From the cell containing the given text, extract its center point as (x, y) coordinate. 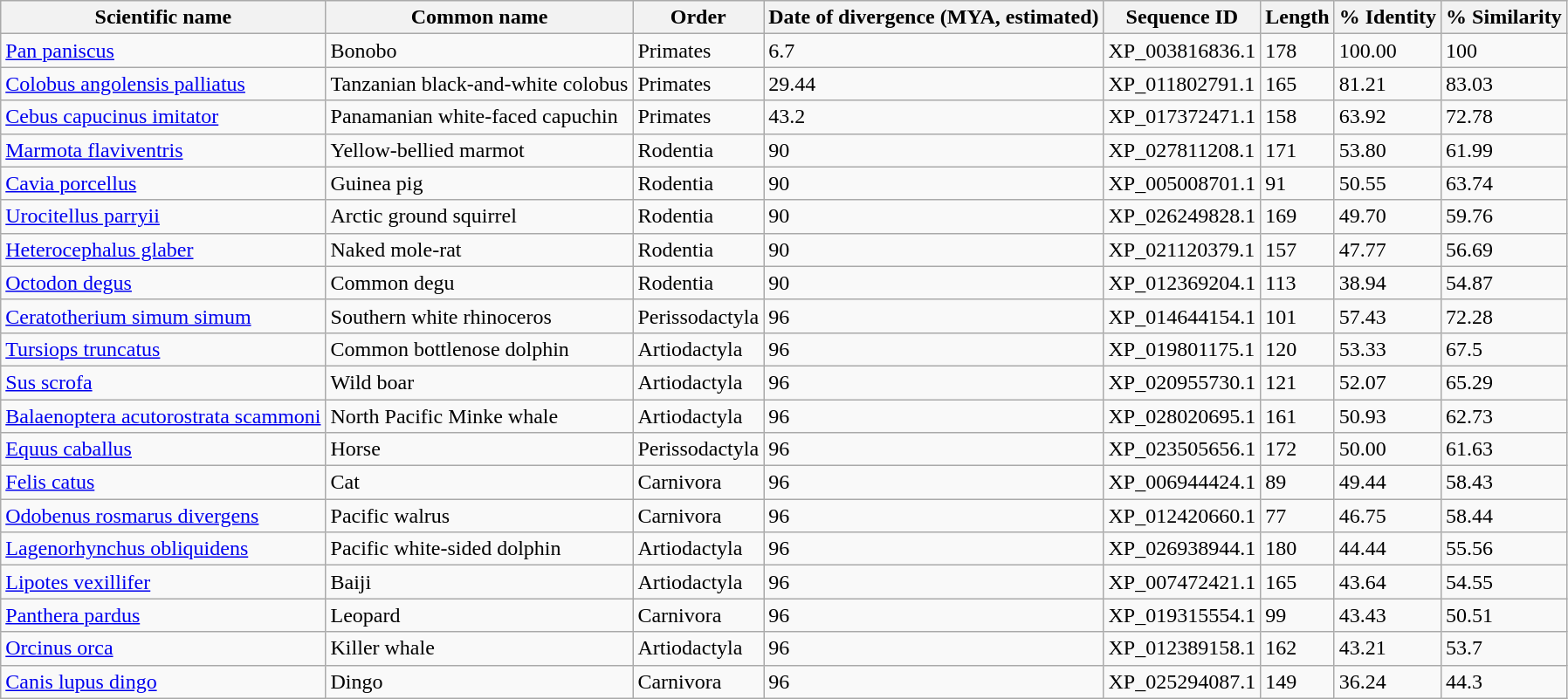
XP_007472421.1 (1182, 582)
161 (1297, 416)
158 (1297, 117)
57.43 (1387, 316)
Scientific name (163, 17)
XP_028020695.1 (1182, 416)
XP_023505656.1 (1182, 449)
Tursiops truncatus (163, 349)
44.44 (1387, 549)
Baiji (479, 582)
Southern white rhinoceros (479, 316)
XP_014644154.1 (1182, 316)
149 (1297, 682)
Panthera pardus (163, 615)
Dingo (479, 682)
XP_005008701.1 (1182, 183)
6.7 (934, 51)
162 (1297, 648)
XP_012420660.1 (1182, 516)
46.75 (1387, 516)
61.63 (1504, 449)
XP_006944424.1 (1182, 483)
Canis lupus dingo (163, 682)
Cavia porcellus (163, 183)
91 (1297, 183)
Wild boar (479, 382)
Pan paniscus (163, 51)
Pacific walrus (479, 516)
53.33 (1387, 349)
Tanzanian black-and-white colobus (479, 84)
49.70 (1387, 216)
43.2 (934, 117)
53.7 (1504, 648)
36.24 (1387, 682)
65.29 (1504, 382)
178 (1297, 51)
100.00 (1387, 51)
Common degu (479, 283)
Panamanian white-faced capuchin (479, 117)
29.44 (934, 84)
99 (1297, 615)
50.93 (1387, 416)
83.03 (1504, 84)
Horse (479, 449)
Balaenoptera acutorostrata scammoni (163, 416)
113 (1297, 283)
Equus caballus (163, 449)
Naked mole-rat (479, 250)
% Similarity (1504, 17)
Lagenorhynchus obliquidens (163, 549)
47.77 (1387, 250)
54.87 (1504, 283)
56.69 (1504, 250)
100 (1504, 51)
50.55 (1387, 183)
XP_027811208.1 (1182, 150)
50.00 (1387, 449)
77 (1297, 516)
XP_011802791.1 (1182, 84)
121 (1297, 382)
Colobus angolensis palliatus (163, 84)
XP_021120379.1 (1182, 250)
XP_026249828.1 (1182, 216)
Cat (479, 483)
Common bottlenose dolphin (479, 349)
62.73 (1504, 416)
171 (1297, 150)
Marmota flaviventris (163, 150)
Octodon degus (163, 283)
43.43 (1387, 615)
89 (1297, 483)
XP_012369204.1 (1182, 283)
Orcinus orca (163, 648)
XP_003816836.1 (1182, 51)
Sequence ID (1182, 17)
Leopard (479, 615)
53.80 (1387, 150)
Pacific white-sided dolphin (479, 549)
55.56 (1504, 549)
101 (1297, 316)
43.64 (1387, 582)
43.21 (1387, 648)
58.44 (1504, 516)
Sus scrofa (163, 382)
72.78 (1504, 117)
180 (1297, 549)
52.07 (1387, 382)
Length (1297, 17)
XP_019315554.1 (1182, 615)
Heterocephalus glaber (163, 250)
Guinea pig (479, 183)
Odobenus rosmarus divergens (163, 516)
XP_012389158.1 (1182, 648)
XP_026938944.1 (1182, 549)
38.94 (1387, 283)
169 (1297, 216)
59.76 (1504, 216)
Ceratotherium simum simum (163, 316)
XP_017372471.1 (1182, 117)
Order (698, 17)
Urocitellus parryii (163, 216)
XP_020955730.1 (1182, 382)
Common name (479, 17)
157 (1297, 250)
Bonobo (479, 51)
Cebus capucinus imitator (163, 117)
72.28 (1504, 316)
54.55 (1504, 582)
44.3 (1504, 682)
Felis catus (163, 483)
XP_019801175.1 (1182, 349)
63.92 (1387, 117)
172 (1297, 449)
Killer whale (479, 648)
Lipotes vexillifer (163, 582)
61.99 (1504, 150)
North Pacific Minke whale (479, 416)
% Identity (1387, 17)
67.5 (1504, 349)
81.21 (1387, 84)
50.51 (1504, 615)
XP_025294087.1 (1182, 682)
Arctic ground squirrel (479, 216)
63.74 (1504, 183)
Yellow-bellied marmot (479, 150)
Date of divergence (MYA, estimated) (934, 17)
58.43 (1504, 483)
49.44 (1387, 483)
120 (1297, 349)
